Extract the (X, Y) coordinate from the center of the cell holding the provided text.  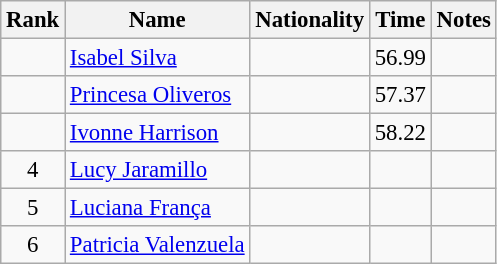
Luciana França (158, 208)
58.22 (400, 133)
Notes (464, 20)
Lucy Jaramillo (158, 170)
Nationality (310, 20)
4 (33, 170)
Patricia Valenzuela (158, 245)
6 (33, 245)
Isabel Silva (158, 58)
Name (158, 20)
Time (400, 20)
57.37 (400, 95)
Rank (33, 20)
Ivonne Harrison (158, 133)
56.99 (400, 58)
5 (33, 208)
Princesa Oliveros (158, 95)
